Determine the [X, Y] coordinate at the center of the cell enclosing the given text.  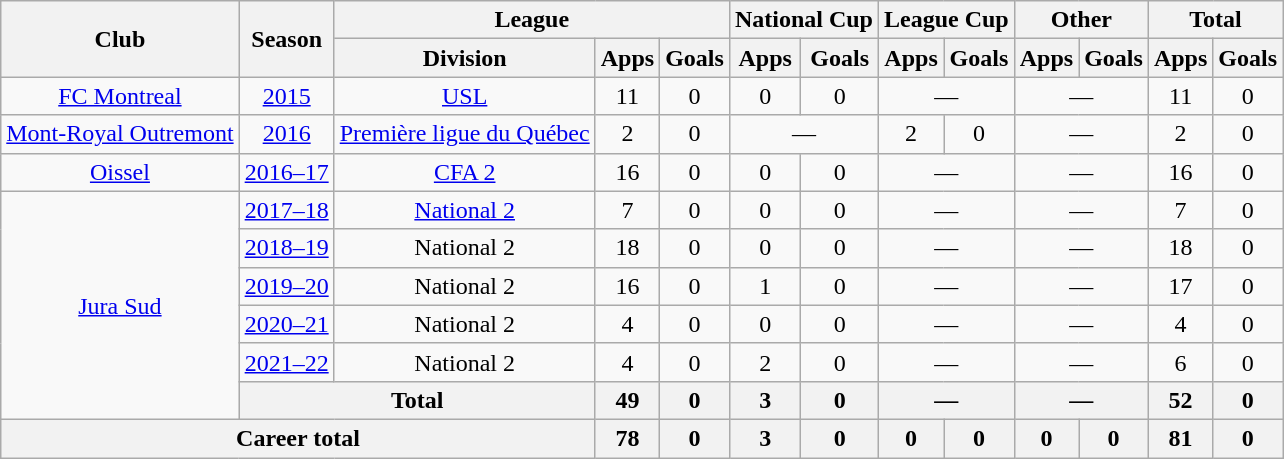
League [532, 20]
Première ligue du Québec [464, 134]
1 [765, 286]
2020–21 [286, 324]
49 [627, 400]
2018–19 [286, 248]
National Cup [804, 20]
FC Montreal [120, 96]
2019–20 [286, 286]
Mont-Royal Outremont [120, 134]
2016–17 [286, 172]
USL [464, 96]
Other [1081, 20]
Career total [298, 438]
Oissel [120, 172]
2017–18 [286, 210]
CFA 2 [464, 172]
Season [286, 39]
2016 [286, 134]
Jura Sud [120, 305]
6 [1180, 362]
81 [1180, 438]
2015 [286, 96]
Division [464, 58]
Club [120, 39]
League Cup [946, 20]
2021–22 [286, 362]
17 [1180, 286]
52 [1180, 400]
78 [627, 438]
